Determine the (X, Y) coordinate at the center of the cell enclosing the given text.  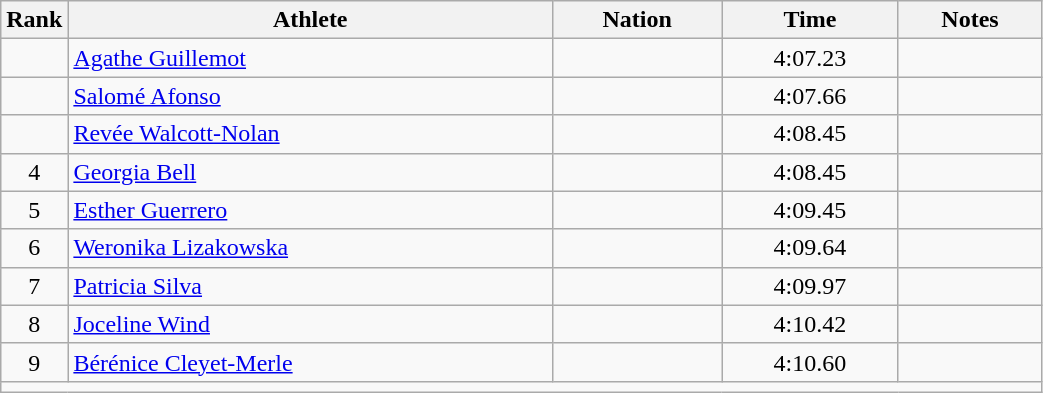
Joceline Wind (310, 324)
4:10.60 (810, 362)
Salomé Afonso (310, 96)
Notes (970, 20)
Esther Guerrero (310, 210)
Patricia Silva (310, 286)
Athlete (310, 20)
Revée Walcott-Nolan (310, 134)
Time (810, 20)
8 (34, 324)
4 (34, 172)
Bérénice Cleyet-Merle (310, 362)
6 (34, 248)
4:10.42 (810, 324)
4:09.97 (810, 286)
Weronika Lizakowska (310, 248)
Georgia Bell (310, 172)
4:09.45 (810, 210)
4:07.66 (810, 96)
4:09.64 (810, 248)
Nation (638, 20)
Rank (34, 20)
4:07.23 (810, 58)
9 (34, 362)
7 (34, 286)
Agathe Guillemot (310, 58)
5 (34, 210)
